Capture the cell that displays the provided text and extract its [X, Y] central coordinate. 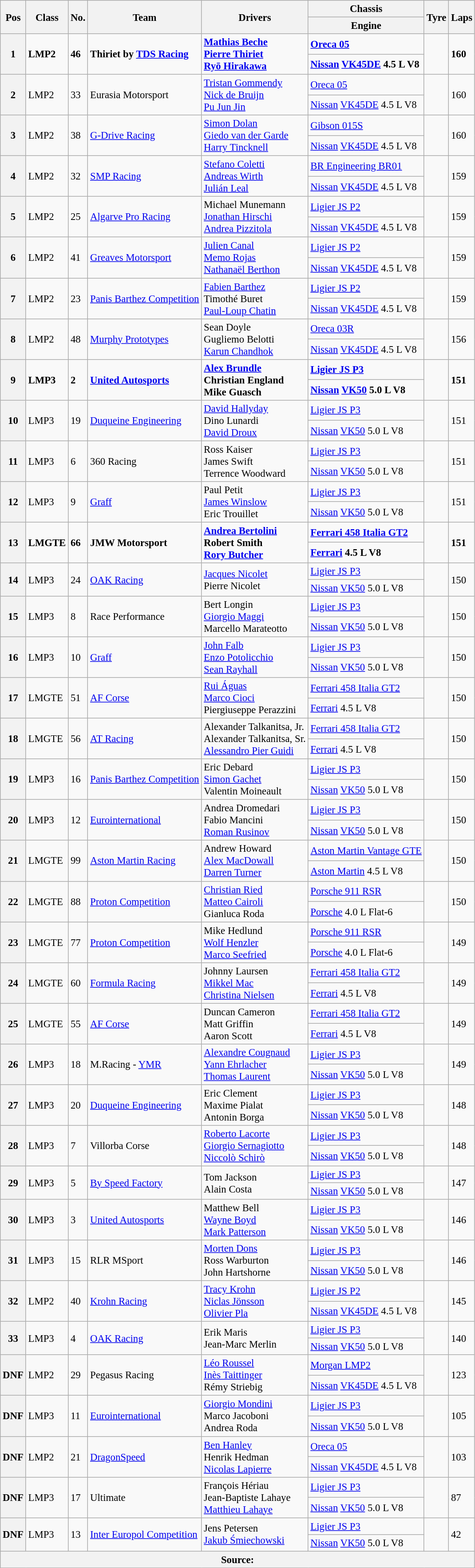
Morgan LMP2 [366, 1365]
Pegasus Racing [145, 1376]
Alex Brundle Christian England Mike Guasch [255, 380]
Ross Kaiser James Swift Terrence Woodward [255, 461]
60 [78, 983]
Jacques Nicolet Pierre Nicolet [255, 579]
156 [462, 339]
Eric Debard Simon Gachet Valentin Moineault [255, 779]
Stefano Coletti Andreas Wirth Julián Leal [255, 176]
Sean Doyle Gugliemo Belotti Karun Chandhok [255, 339]
46 [78, 54]
30 [13, 1220]
51 [78, 698]
Tristan Gommendy Nick de Bruijn Pu Jun Jin [255, 95]
28 [13, 1146]
François Hériau Jean-Baptiste Lahaye Matthieu Lahaye [255, 1497]
By Speed Factory [145, 1183]
Tracy Krohn Niclas Jönsson Olivier Pla [255, 1301]
Duncan Cameron Matt Griffin Aaron Scott [255, 1024]
Ben Hanley Henrik Hedman Nicolas Lapierre [255, 1457]
87 [462, 1497]
No. [78, 17]
David Hallyday Dino Lunardi David Droux [255, 420]
Johnny Laursen Mikkel Mac Christina Nielsen [255, 983]
Eric Clement Maxime Pialat Antonin Borga [255, 1105]
Jens Petersen Jakub Śmiechowski [255, 1535]
Morten Dons Ross Warburton John Hartshorne [255, 1261]
Rui Águas Marco Cioci Piergiuseppe Perazzini [255, 698]
Ultimate [145, 1497]
77 [78, 942]
Andrew Howard Alex MacDowall Darren Turner [255, 861]
Greaves Motorsport [145, 258]
99 [78, 861]
Matthew Bell Wayne Boyd Mark Patterson [255, 1220]
Pos [13, 17]
Andrea Bertolini Robert Smith Rory Butcher [255, 543]
Simon Dolan Giedo van der Garde Harry Tincknell [255, 136]
Alexander Talkanitsa, Jr. Alexander Talkanitsa, Sr. Alessandro Pier Guidi [255, 739]
14 [13, 579]
Algarve Pro Racing [145, 217]
Fabien Barthez Timothé Buret Paul-Loup Chatin [255, 299]
Mathias Beche Pierre Thiriet Ryō Hirakawa [255, 54]
DragonSpeed [145, 1457]
42 [462, 1535]
John Falb Enzo Potolicchio Sean Rayhall [255, 658]
55 [78, 1024]
66 [78, 543]
Giorgio Mondini Marco Jacoboni Andrea Roda [255, 1416]
88 [78, 902]
Paul Petit James Winslow Eric Trouillet [255, 502]
Team [145, 17]
105 [462, 1416]
Andrea Dromedari Fabio Mancini Roman Rusinov [255, 820]
Formula Racing [145, 983]
Eurasia Motorsport [145, 95]
Tom Jackson Alain Costa [255, 1183]
103 [462, 1457]
27 [13, 1105]
Erik Maris Jean-Marc Merlin [255, 1338]
56 [78, 739]
Thiriet by TDS Racing [145, 54]
26 [13, 1065]
Laps [462, 17]
BR Engineering BR01 [366, 166]
Aston Martin Vantage GTE [366, 851]
31 [13, 1261]
Michael Munemann Jonathan Hirschi Andrea Pizzitola [255, 217]
Roberto Lacorte Giorgio Sernagiotto Niccolò Schirò [255, 1146]
40 [78, 1301]
Mike Hedlund Wolf Henzler Marco Seefried [255, 942]
Villorba Corse [145, 1146]
48 [78, 339]
41 [78, 258]
360 Racing [145, 461]
AT Racing [145, 739]
Chassis [366, 9]
123 [462, 1376]
Murphy Prototypes [145, 339]
Oreca 03R [366, 329]
Julien Canal Memo Rojas Nathanaël Berthon [255, 258]
Class [47, 17]
Race Performance [145, 617]
Aston Martin 4.5 L V8 [366, 871]
Source: [238, 1560]
Inter Europol Competition [145, 1535]
Alexandre Cougnaud Yann Ehrlacher Thomas Laurent [255, 1065]
JMW Motorsport [145, 543]
Engine [366, 26]
G-Drive Racing [145, 136]
Léo Roussel Inès Taittinger Rémy Striebig [255, 1376]
22 [13, 902]
Krohn Racing [145, 1301]
SMP Racing [145, 176]
145 [462, 1301]
147 [462, 1183]
M.Racing - YMR [145, 1065]
Drivers [255, 17]
RLR MSport [145, 1261]
Christian Ried Matteo Cairoli Gianluca Roda [255, 902]
140 [462, 1338]
1 [13, 54]
Gibson 015S [366, 125]
Tyre [436, 17]
Aston Martin Racing [145, 861]
38 [78, 136]
Bert Longin Giorgio Maggi Marcello Marateotto [255, 617]
